Identify which cell holds the provided text, then report its [x, y] central coordinate. 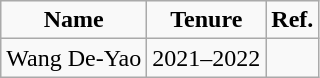
Name [74, 20]
Wang De-Yao [74, 58]
Ref. [292, 20]
Tenure [206, 20]
2021–2022 [206, 58]
